From the cell containing the given text, extract its center point as (X, Y) coordinate. 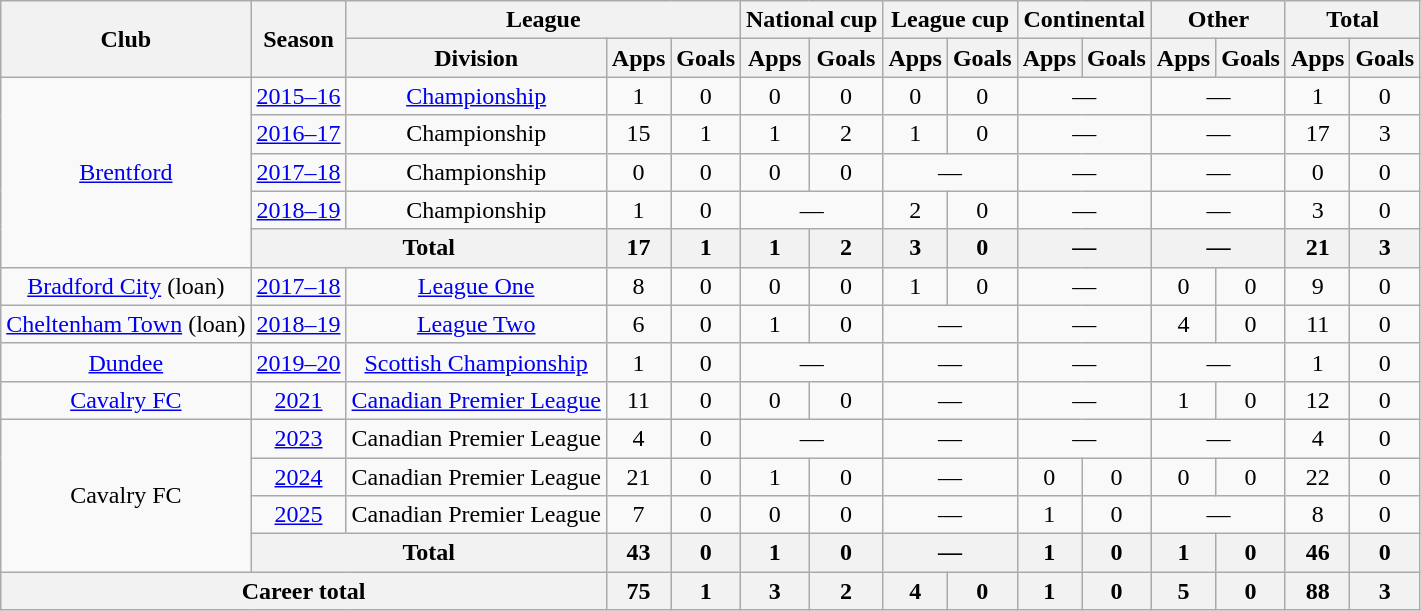
League Two (476, 324)
Career total (304, 591)
6 (638, 324)
2015–16 (298, 96)
9 (1317, 286)
Brentford (126, 172)
43 (638, 553)
Bradford City (loan) (126, 286)
5 (1183, 591)
Scottish Championship (476, 362)
2023 (298, 438)
75 (638, 591)
National cup (812, 20)
2025 (298, 515)
15 (638, 134)
League One (476, 286)
88 (1317, 591)
Season (298, 39)
2019–20 (298, 362)
2016–17 (298, 134)
Division (476, 58)
12 (1317, 400)
League cup (950, 20)
46 (1317, 553)
Club (126, 39)
Cheltenham Town (loan) (126, 324)
22 (1317, 477)
2021 (298, 400)
Dundee (126, 362)
League (543, 20)
2024 (298, 477)
7 (638, 515)
Other (1218, 20)
Continental (1084, 20)
